Capture the cell that displays the provided text and extract its [x, y] central coordinate. 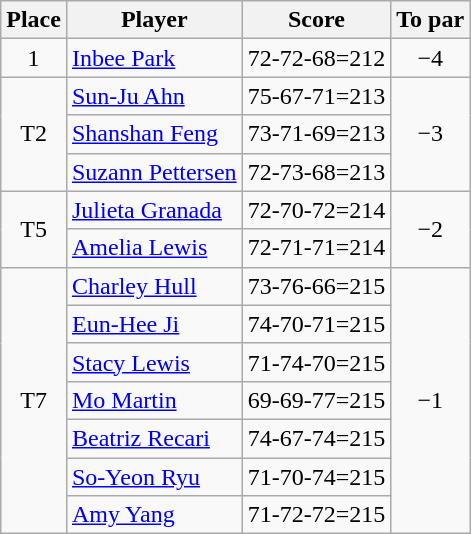
72-71-71=214 [316, 248]
Inbee Park [154, 58]
So-Yeon Ryu [154, 477]
Eun-Hee Ji [154, 324]
71-70-74=215 [316, 477]
Player [154, 20]
73-71-69=213 [316, 134]
Charley Hull [154, 286]
Amelia Lewis [154, 248]
T7 [34, 400]
74-67-74=215 [316, 438]
To par [430, 20]
Shanshan Feng [154, 134]
Beatriz Recari [154, 438]
Mo Martin [154, 400]
−1 [430, 400]
Suzann Pettersen [154, 172]
75-67-71=213 [316, 96]
1 [34, 58]
72-73-68=213 [316, 172]
71-72-72=215 [316, 515]
Score [316, 20]
69-69-77=215 [316, 400]
Amy Yang [154, 515]
−4 [430, 58]
71-74-70=215 [316, 362]
Sun-Ju Ahn [154, 96]
T2 [34, 134]
73-76-66=215 [316, 286]
72-70-72=214 [316, 210]
−3 [430, 134]
T5 [34, 229]
Place [34, 20]
−2 [430, 229]
Julieta Granada [154, 210]
74-70-71=215 [316, 324]
Stacy Lewis [154, 362]
72-72-68=212 [316, 58]
